Scan for the cell matching the given text and deliver its (X, Y) coordinate at center. 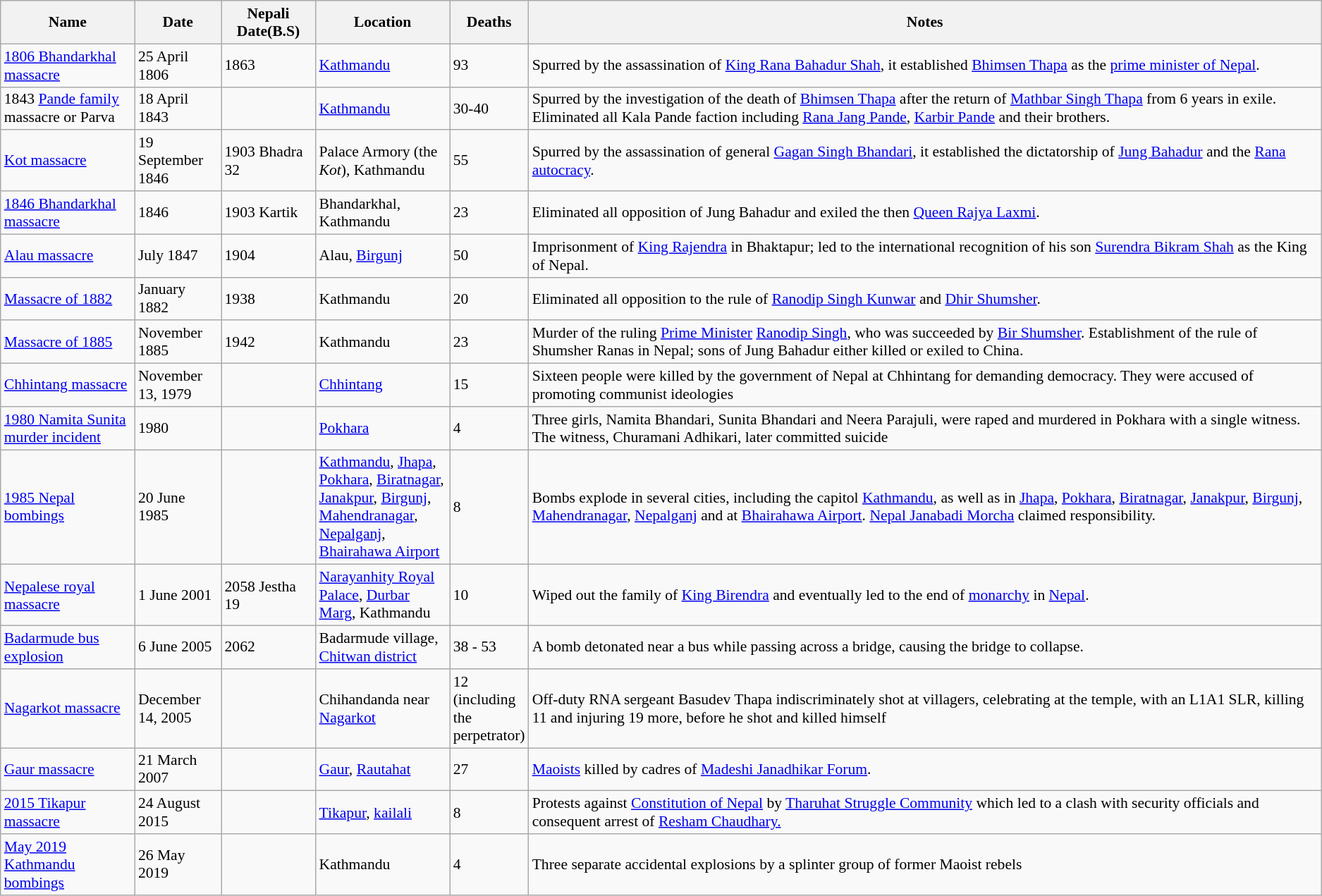
1843 Pande family massacre or Parva (68, 109)
24 August 2015 (178, 812)
1942 (269, 343)
Pokhara (382, 429)
Notes (925, 23)
Massacre of 1885 (68, 343)
Kathmandu, Jhapa, Pokhara, Biratnagar, Janakpur, Birgunj, Mahendranagar, Nepalganj, Bhairahawa Airport (382, 508)
January 1882 (178, 299)
30-40 (489, 109)
25 April 1806 (178, 65)
Eliminated all opposition of Jung Bahadur and exiled the then Queen Rajya Laxmi. (925, 213)
1980 (178, 429)
1903 Bhadra 32 (269, 161)
20 (489, 299)
19 September 1846 (178, 161)
Location (382, 23)
1806 Bhandarkhal massacre (68, 65)
1846 Bhandarkhal massacre (68, 213)
2058 Jestha 19 (269, 595)
38 - 53 (489, 647)
December 14, 2005 (178, 708)
21 March 2007 (178, 770)
July 1847 (178, 255)
1980 Namita Sunita murder incident (68, 429)
1863 (269, 65)
Gaur massacre (68, 770)
Date (178, 23)
1938 (269, 299)
Imprisonment of King Rajendra in Bhaktapur; led to the international recognition of his son Surendra Bikram Shah as the King of Nepal. (925, 255)
Wiped out the family of King Birendra and eventually led to the end of monarchy in Nepal. (925, 595)
1903 Kartik (269, 213)
Name (68, 23)
55 (489, 161)
10 (489, 595)
15 (489, 385)
1904 (269, 255)
Eliminated all opposition to the rule of Ranodip Singh Kunwar and Dhir Shumsher. (925, 299)
Nepalese royal massacre (68, 595)
November 1885 (178, 343)
Chihandanda near Nagarkot (382, 708)
Deaths (489, 23)
Three separate accidental explosions by a splinter group of former Maoist rebels (925, 864)
Nagarkot massacre (68, 708)
Bhandarkhal, Kathmandu (382, 213)
Massacre of 1882 (68, 299)
Alau massacre (68, 255)
Chhintang massacre (68, 385)
12 (including the perpetrator) (489, 708)
Tikapur, kailali (382, 812)
Nepali Date(B.S) (269, 23)
27 (489, 770)
Gaur, Rautahat (382, 770)
93 (489, 65)
May 2019 Kathmandu bombings (68, 864)
Maoists killed by cadres of Madeshi Janadhikar Forum. (925, 770)
1985 Nepal bombings (68, 508)
Alau, Birgunj (382, 255)
1846 (178, 213)
18 April 1843 (178, 109)
2015 Tikapur massacre (68, 812)
26 May 2019 (178, 864)
Badarmude bus explosion (68, 647)
A bomb detonated near a bus while passing across a bridge, causing the bridge to collapse. (925, 647)
Sixteen people were killed by the government of Nepal at Chhintang for demanding democracy. They were accused of promoting communist ideologies (925, 385)
Spurred by the assassination of King Rana Bahadur Shah, it established Bhimsen Thapa as the prime minister of Nepal. (925, 65)
50 (489, 255)
Chhintang (382, 385)
Narayanhity Royal Palace, Durbar Marg, Kathmandu (382, 595)
November 13, 1979 (178, 385)
20 June 1985 (178, 508)
Badarmude village, Chitwan district (382, 647)
1 June 2001 (178, 595)
Kot massacre (68, 161)
Palace Armory (the Kot), Kathmandu (382, 161)
2062 (269, 647)
6 June 2005 (178, 647)
Spurred by the assassination of general Gagan Singh Bhandari, it established the dictatorship of Jung Bahadur and the Rana autocracy. (925, 161)
